Find where the given text appears and provide that cell's center as [x, y] coordinate. 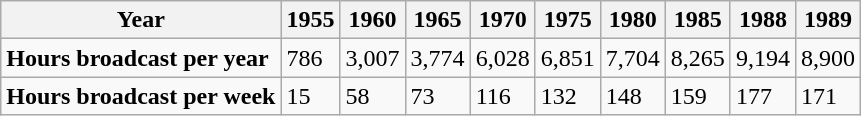
Hours broadcast per week [141, 96]
15 [310, 96]
6,028 [502, 58]
58 [372, 96]
8,900 [828, 58]
171 [828, 96]
116 [502, 96]
1975 [568, 20]
786 [310, 58]
132 [568, 96]
3,774 [438, 58]
3,007 [372, 58]
1955 [310, 20]
Hours broadcast per year [141, 58]
8,265 [698, 58]
1988 [762, 20]
1980 [632, 20]
1970 [502, 20]
1989 [828, 20]
148 [632, 96]
9,194 [762, 58]
177 [762, 96]
159 [698, 96]
6,851 [568, 58]
73 [438, 96]
1965 [438, 20]
1960 [372, 20]
1985 [698, 20]
Year [141, 20]
7,704 [632, 58]
